Find where the given text appears and provide that cell's center as [X, Y] coordinate. 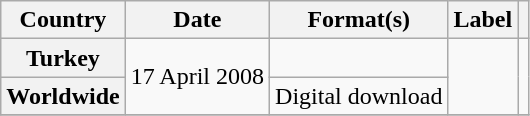
Turkey [63, 58]
17 April 2008 [197, 77]
Label [483, 20]
Worldwide [63, 96]
Country [63, 20]
Digital download [359, 96]
Date [197, 20]
Format(s) [359, 20]
